Output the [X, Y] coordinate of the center of the cell containing the given text.  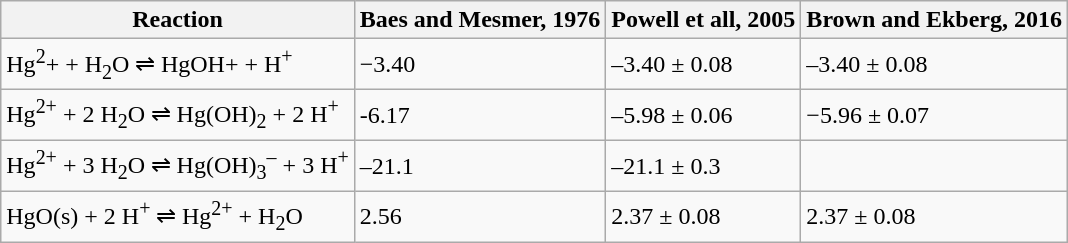
–21.1 [480, 166]
Powell et all, 2005 [704, 20]
HgO(s) + 2 H+ ⇌ Hg2+ + H2O [178, 216]
−5.96 ± 0.07 [934, 116]
-6.17 [480, 116]
−3.40 [480, 64]
–21.1 ± 0.3 [704, 166]
–5.98 ± 0.06 [704, 116]
Hg2+ + 2 H2O ⇌ Hg(OH)2 + 2 H+ [178, 116]
Hg2+ + H2O ⇌ HgOH+ + H+ [178, 64]
2.56 [480, 216]
Brown and Ekberg, 2016 [934, 20]
Baes and Mesmer, 1976 [480, 20]
Hg2+ + 3 H2O ⇌ Hg(OH)3– + 3 H+ [178, 166]
Reaction [178, 20]
